Return the [X, Y] coordinate for the center point of the cell that contains the specified text.  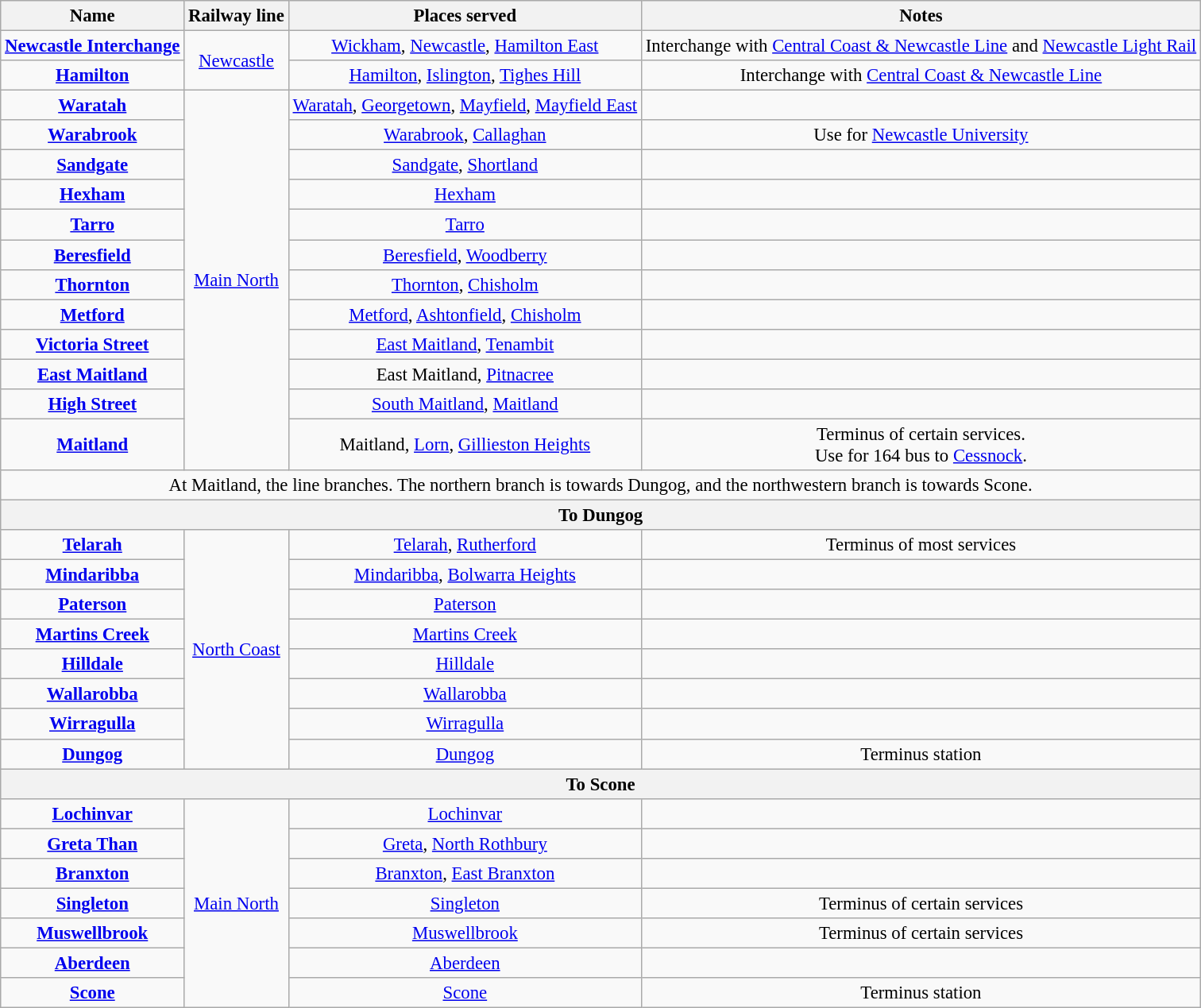
Thornton [92, 284]
Metford [92, 315]
Name [92, 16]
Telarah [92, 545]
Hamilton [92, 75]
To Scone [600, 784]
East Maitland, Tenambit [465, 344]
Newcastle [237, 60]
Use for Newcastle University [921, 135]
Greta, North Rothbury [465, 844]
Maitland [92, 445]
To Dungog [600, 515]
High Street [92, 404]
Warabrook, Callaghan [465, 135]
Telarah, Rutherford [465, 545]
Branxton, East Branxton [465, 874]
Mindaribba, Bolwarra Heights [465, 575]
Railway line [237, 16]
Places served [465, 16]
Thornton, Chisholm [465, 284]
Interchange with Central Coast & Newcastle Line and Newcastle Light Rail [921, 46]
At Maitland, the line branches. The northern branch is towards Dungog, and the northwestern branch is towards Scone. [600, 485]
Sandgate [92, 165]
Notes [921, 16]
Terminus of most services [921, 545]
Newcastle Interchange [92, 46]
Beresfield, Woodberry [465, 255]
Hamilton, Islington, Tighes Hill [465, 75]
Warabrook [92, 135]
Interchange with Central Coast & Newcastle Line [921, 75]
Victoria Street [92, 344]
Wickham, Newcastle, Hamilton East [465, 46]
Waratah [92, 106]
Terminus of certain services.Use for 164 bus to Cessnock. [921, 445]
East Maitland, Pitnacree [465, 374]
Greta Than [92, 844]
Metford, Ashtonfield, Chisholm [465, 315]
Maitland, Lorn, Gillieston Heights [465, 445]
Sandgate, Shortland [465, 165]
East Maitland [92, 374]
Mindaribba [92, 575]
Waratah, Georgetown, Mayfield, Mayfield East [465, 106]
Beresfield [92, 255]
South Maitland, Maitland [465, 404]
North Coast [237, 650]
Branxton [92, 874]
